Detect which cell encompasses the target text, then output its (X, Y) center coordinate. 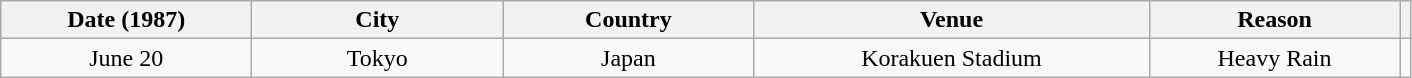
Japan (628, 58)
June 20 (126, 58)
Reason (1274, 20)
Venue (952, 20)
Heavy Rain (1274, 58)
City (378, 20)
Tokyo (378, 58)
Country (628, 20)
Korakuen Stadium (952, 58)
Date (1987) (126, 20)
